Identify which cell holds the provided text, then report its (X, Y) central coordinate. 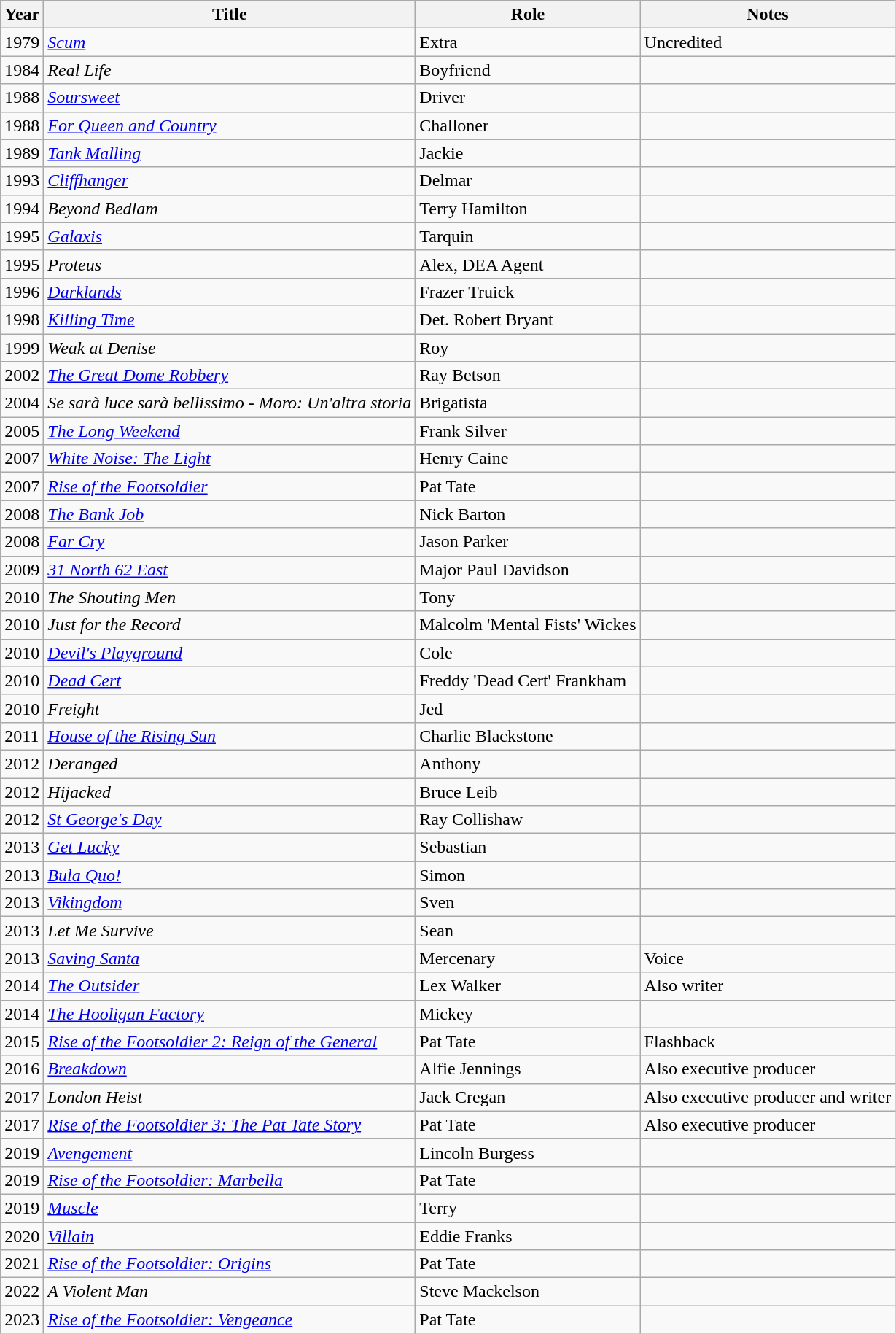
The Hooligan Factory (230, 1014)
1994 (22, 209)
Tarquin (528, 236)
2021 (22, 1264)
Malcolm 'Mental Fists' Wickes (528, 625)
1979 (22, 42)
Freddy 'Dead Cert' Frankham (528, 680)
Year (22, 15)
Simon (528, 875)
Avengement (230, 1152)
Freight (230, 708)
Rise of the Footsoldier: Vengeance (230, 1319)
Deranged (230, 764)
Driver (528, 98)
Frank Silver (528, 431)
Mickey (528, 1014)
Sean (528, 931)
1984 (22, 70)
Let Me Survive (230, 931)
31 North 62 East (230, 570)
Get Lucky (230, 848)
Alfie Jennings (528, 1069)
Far Cry (230, 542)
Proteus (230, 264)
Scum (230, 42)
Notes (768, 15)
Boyfriend (528, 70)
Real Life (230, 70)
Sven (528, 903)
Terry (528, 1208)
1998 (22, 319)
Se sarà luce sarà bellissimo - Moro: Un'altra storia (230, 403)
The Long Weekend (230, 431)
Extra (528, 42)
Jackie (528, 153)
The Outsider (230, 986)
2004 (22, 403)
Dead Cert (230, 680)
Breakdown (230, 1069)
Rise of the Footsoldier 2: Reign of the General (230, 1042)
Also writer (768, 986)
Devil's Playground (230, 653)
The Bank Job (230, 514)
Darklands (230, 292)
Just for the Record (230, 625)
Bruce Leib (528, 791)
1989 (22, 153)
Voice (768, 958)
Rise of the Footsoldier: Origins (230, 1264)
Sebastian (528, 848)
Hijacked (230, 791)
Tank Malling (230, 153)
2020 (22, 1236)
White Noise: The Light (230, 459)
2005 (22, 431)
The Shouting Men (230, 597)
Soursweet (230, 98)
Uncredited (768, 42)
Anthony (528, 764)
Challoner (528, 125)
Saving Santa (230, 958)
1993 (22, 181)
Rise of the Footsoldier 3: The Pat Tate Story (230, 1125)
2015 (22, 1042)
Lincoln Burgess (528, 1152)
St George's Day (230, 820)
Ray Betson (528, 376)
2011 (22, 736)
Vikingdom (230, 903)
Eddie Franks (528, 1236)
Mercenary (528, 958)
Lex Walker (528, 986)
2009 (22, 570)
Jason Parker (528, 542)
Tony (528, 597)
1999 (22, 348)
Weak at Denise (230, 348)
Charlie Blackstone (528, 736)
Steve Mackelson (528, 1292)
London Heist (230, 1097)
Det. Robert Bryant (528, 319)
Alex, DEA Agent (528, 264)
Terry Hamilton (528, 209)
Jed (528, 708)
Title (230, 15)
House of the Rising Sun (230, 736)
Jack Cregan (528, 1097)
A Violent Man (230, 1292)
2023 (22, 1319)
Roy (528, 348)
Henry Caine (528, 459)
Flashback (768, 1042)
Beyond Bedlam (230, 209)
Cliffhanger (230, 181)
Killing Time (230, 319)
The Great Dome Robbery (230, 376)
Also executive producer and writer (768, 1097)
Rise of the Footsoldier: Marbella (230, 1180)
Rise of the Footsoldier (230, 486)
Brigatista (528, 403)
Delmar (528, 181)
Cole (528, 653)
Bula Quo! (230, 875)
Muscle (230, 1208)
For Queen and Country (230, 125)
Role (528, 15)
Frazer Truick (528, 292)
Galaxis (230, 236)
Major Paul Davidson (528, 570)
1996 (22, 292)
2022 (22, 1292)
Villain (230, 1236)
2016 (22, 1069)
2002 (22, 376)
Nick Barton (528, 514)
Ray Collishaw (528, 820)
